Detect which cell encompasses the target text, then output its [x, y] center coordinate. 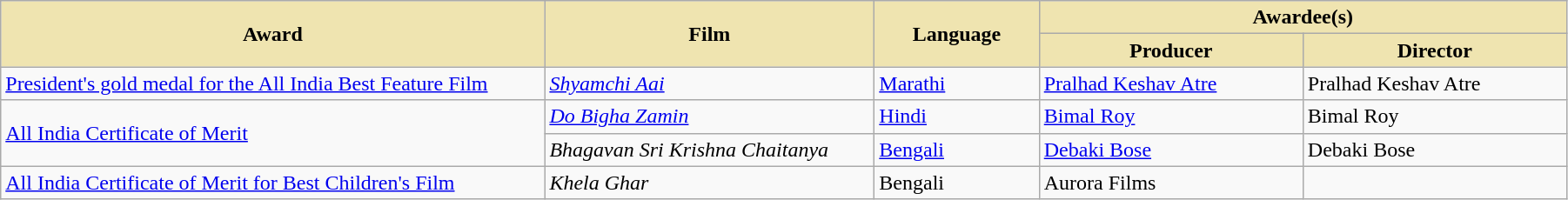
Producer [1171, 50]
Language [957, 34]
Marathi [957, 83]
Director [1434, 50]
Aurora Films [1171, 183]
Film [710, 34]
President's gold medal for the All India Best Feature Film [273, 83]
Bhagavan Sri Krishna Chaitanya [710, 150]
Hindi [957, 117]
Do Bigha Zamin [710, 117]
Award [273, 34]
Khela Ghar [710, 183]
Awardee(s) [1303, 17]
All India Certificate of Merit [273, 133]
All India Certificate of Merit for Best Children's Film [273, 183]
Shyamchi Aai [710, 83]
